Detect which cell encompasses the target text, then output its [X, Y] center coordinate. 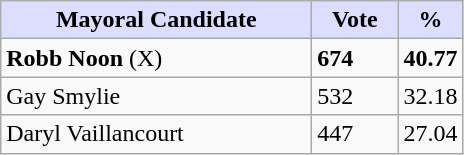
Mayoral Candidate [156, 20]
% [430, 20]
32.18 [430, 96]
Robb Noon (X) [156, 58]
27.04 [430, 134]
Vote [355, 20]
674 [355, 58]
447 [355, 134]
40.77 [430, 58]
Gay Smylie [156, 96]
Daryl Vaillancourt [156, 134]
532 [355, 96]
